For the text-containing cell, return its midpoint in [X, Y] coordinate format. 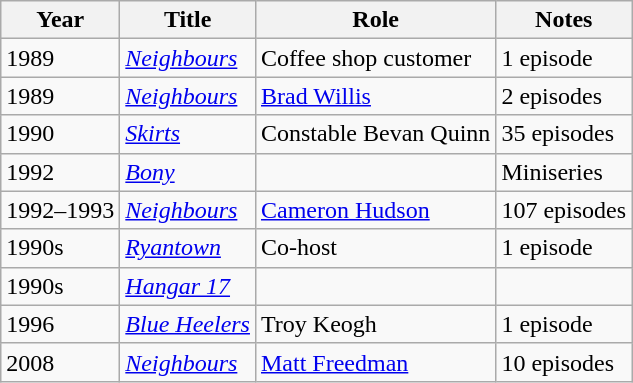
Title [188, 20]
1996 [60, 324]
1992 [60, 172]
Bony [188, 172]
Ryantown [188, 248]
Year [60, 20]
Skirts [188, 134]
2 episodes [564, 96]
Matt Freedman [375, 362]
Cameron Hudson [375, 210]
Hangar 17 [188, 286]
2008 [60, 362]
Miniseries [564, 172]
Blue Heelers [188, 324]
Constable Bevan Quinn [375, 134]
Notes [564, 20]
1990 [60, 134]
Co-host [375, 248]
35 episodes [564, 134]
Troy Keogh [375, 324]
Role [375, 20]
1992–1993 [60, 210]
Brad Willis [375, 96]
Coffee shop customer [375, 58]
107 episodes [564, 210]
10 episodes [564, 362]
